Locate the cell with the specified text and output its [x, y] center coordinate. 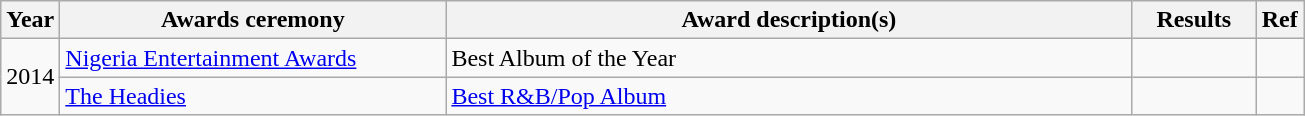
Ref [1280, 20]
Award description(s) [789, 20]
Best R&B/Pop Album [789, 96]
The Headies [253, 96]
Nigeria Entertainment Awards [253, 58]
2014 [30, 77]
Year [30, 20]
Results [1194, 20]
Best Album of the Year [789, 58]
Awards ceremony [253, 20]
